For the text-containing cell, return its midpoint in [x, y] coordinate format. 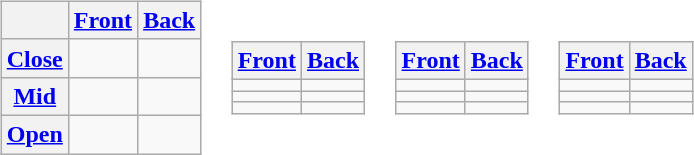
Mid [34, 96]
Open [34, 134]
Close [34, 58]
